For the text-containing cell, return its midpoint in [x, y] coordinate format. 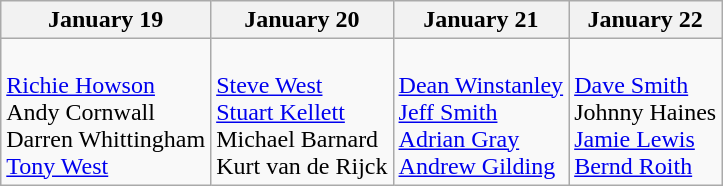
Dean Winstanley Jeff Smith Adrian Gray Andrew Gilding [481, 112]
January 22 [646, 20]
Steve West Stuart Kellett Michael Barnard Kurt van de Rijck [302, 112]
January 19 [106, 20]
January 21 [481, 20]
Dave Smith Johnny Haines Jamie Lewis Bernd Roith [646, 112]
January 20 [302, 20]
Richie Howson Andy Cornwall Darren Whittingham Tony West [106, 112]
